Provide the (X, Y) coordinate of the cell's center where the given text is located.  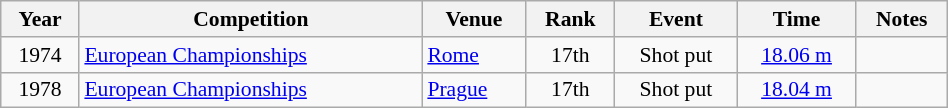
Rome (474, 55)
18.04 m (796, 90)
Prague (474, 90)
1978 (40, 90)
18.06 m (796, 55)
Venue (474, 19)
Event (676, 19)
Year (40, 19)
Time (796, 19)
Rank (570, 19)
Competition (250, 19)
Notes (902, 19)
1974 (40, 55)
